Pinpoint the cell where the given text exists, returning its [X, Y] midpoint coordinate. 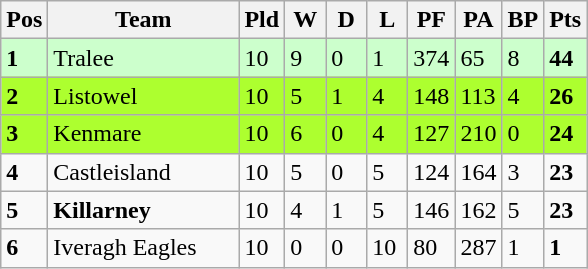
287 [478, 248]
26 [566, 96]
Listowel [144, 96]
65 [478, 58]
8 [523, 58]
Pos [24, 20]
Kenmare [144, 134]
Pts [566, 20]
PF [432, 20]
124 [432, 172]
Iveragh Eagles [144, 248]
Team [144, 20]
BP [523, 20]
D [346, 20]
W [306, 20]
162 [478, 210]
9 [306, 58]
210 [478, 134]
Tralee [144, 58]
PA [478, 20]
127 [432, 134]
146 [432, 210]
Killarney [144, 210]
Castleisland [144, 172]
L [388, 20]
Pld [262, 20]
164 [478, 172]
374 [432, 58]
24 [566, 134]
80 [432, 248]
2 [24, 96]
44 [566, 58]
148 [432, 96]
113 [478, 96]
